Scan for the cell matching the given text and deliver its [x, y] coordinate at center. 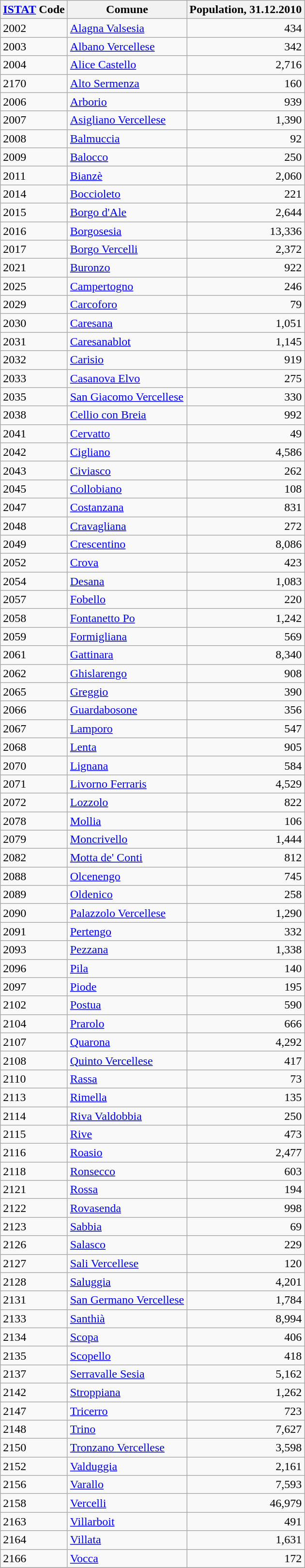
1,145 [246, 342]
272 [246, 526]
Postua [127, 1005]
2009 [34, 157]
Ghislarengo [127, 673]
2148 [34, 1429]
2114 [34, 1116]
Borgo Vercelli [127, 249]
ISTAT Code [34, 10]
Serravalle Sesia [127, 1374]
1,784 [246, 1300]
2091 [34, 931]
547 [246, 729]
2072 [34, 802]
2004 [34, 65]
229 [246, 1245]
919 [246, 360]
4,201 [246, 1282]
106 [246, 821]
8,340 [246, 655]
2093 [34, 950]
922 [246, 268]
423 [246, 563]
2065 [34, 692]
Population, 31.12.2010 [246, 10]
Crova [127, 563]
Quinto Vercellese [127, 1060]
745 [246, 876]
Costanzana [127, 507]
92 [246, 139]
1,290 [246, 913]
275 [246, 378]
2061 [34, 655]
812 [246, 858]
Asigliano Vercellese [127, 120]
Boccioleto [127, 194]
140 [246, 968]
2121 [34, 1190]
590 [246, 1005]
2107 [34, 1042]
342 [246, 47]
Mollia [127, 821]
Rovasenda [127, 1208]
2067 [34, 729]
2126 [34, 1245]
2066 [34, 710]
135 [246, 1097]
2096 [34, 968]
Alice Castello [127, 65]
2116 [34, 1153]
Borgo d'Ale [127, 212]
2147 [34, 1411]
Caresanablot [127, 342]
Bianzè [127, 175]
2068 [34, 747]
2170 [34, 83]
2108 [34, 1060]
2021 [34, 268]
666 [246, 1024]
262 [246, 470]
2142 [34, 1392]
Balmuccia [127, 139]
Quarona [127, 1042]
Roasio [127, 1153]
Tronzano Vercellese [127, 1448]
Palazzolo Vercellese [127, 913]
Scopello [127, 1355]
831 [246, 507]
2113 [34, 1097]
Albano Vercellese [127, 47]
2097 [34, 987]
8,994 [246, 1319]
Lignana [127, 765]
Caresana [127, 323]
2128 [34, 1282]
2048 [34, 526]
2062 [34, 673]
258 [246, 895]
417 [246, 1060]
160 [246, 83]
2150 [34, 1448]
2003 [34, 47]
Vercelli [127, 1503]
4,292 [246, 1042]
Lozzolo [127, 802]
2135 [34, 1355]
Sali Vercellese [127, 1263]
2015 [34, 212]
2032 [34, 360]
Villata [127, 1540]
Villarboit [127, 1521]
194 [246, 1190]
2,716 [246, 65]
3,598 [246, 1448]
2059 [34, 637]
2133 [34, 1319]
Greggio [127, 692]
2134 [34, 1337]
Alto Sermenza [127, 83]
Balocco [127, 157]
2017 [34, 249]
Lamporo [127, 729]
2057 [34, 600]
Oldenico [127, 895]
Formigliana [127, 637]
418 [246, 1355]
195 [246, 987]
2115 [34, 1134]
79 [246, 305]
905 [246, 747]
Santhià [127, 1319]
2071 [34, 784]
Saluggia [127, 1282]
2029 [34, 305]
Desana [127, 581]
Vocca [127, 1558]
992 [246, 415]
2152 [34, 1466]
8,086 [246, 544]
Prarolo [127, 1024]
Pertengo [127, 931]
2,060 [246, 175]
73 [246, 1079]
1,390 [246, 120]
Cellio con Breia [127, 415]
939 [246, 102]
2156 [34, 1485]
2045 [34, 489]
2163 [34, 1521]
San Germano Vercellese [127, 1300]
2058 [34, 618]
569 [246, 637]
Stroppiana [127, 1392]
1,051 [246, 323]
2016 [34, 231]
Ronsecco [127, 1171]
Crescentino [127, 544]
2035 [34, 397]
2104 [34, 1024]
4,586 [246, 452]
2054 [34, 581]
220 [246, 600]
2049 [34, 544]
2127 [34, 1263]
2,644 [246, 212]
1,262 [246, 1392]
998 [246, 1208]
Cervatto [127, 434]
Tricerro [127, 1411]
908 [246, 673]
2030 [34, 323]
2090 [34, 913]
Fobello [127, 600]
406 [246, 1337]
Campertogno [127, 286]
Alagna Valsesia [127, 28]
2166 [34, 1558]
San Giacomo Vercellese [127, 397]
108 [246, 489]
2,161 [246, 1466]
2043 [34, 470]
2089 [34, 895]
Riva Valdobbia [127, 1116]
Motta de' Conti [127, 858]
46,979 [246, 1503]
Carcoforo [127, 305]
584 [246, 765]
49 [246, 434]
822 [246, 802]
2079 [34, 839]
Cigliano [127, 452]
1,083 [246, 581]
390 [246, 692]
Carisio [127, 360]
Valduggia [127, 1466]
332 [246, 931]
2006 [34, 102]
2031 [34, 342]
2123 [34, 1226]
2131 [34, 1300]
Borgosesia [127, 231]
5,162 [246, 1374]
Salasco [127, 1245]
Sabbia [127, 1226]
1,338 [246, 950]
2,477 [246, 1153]
330 [246, 397]
2137 [34, 1374]
723 [246, 1411]
69 [246, 1226]
Rive [127, 1134]
172 [246, 1558]
Moncrivello [127, 839]
473 [246, 1134]
Arborio [127, 102]
221 [246, 194]
2002 [34, 28]
Scopa [127, 1337]
Olcenengo [127, 876]
603 [246, 1171]
2,372 [246, 249]
2102 [34, 1005]
Varallo [127, 1485]
Piode [127, 987]
2122 [34, 1208]
Trino [127, 1429]
Comune [127, 10]
2014 [34, 194]
Pezzana [127, 950]
2033 [34, 378]
2118 [34, 1171]
2088 [34, 876]
491 [246, 1521]
Buronzo [127, 268]
Rimella [127, 1097]
2007 [34, 120]
2078 [34, 821]
246 [246, 286]
7,593 [246, 1485]
2042 [34, 452]
4,529 [246, 784]
Cravagliana [127, 526]
13,336 [246, 231]
2011 [34, 175]
7,627 [246, 1429]
120 [246, 1263]
356 [246, 710]
2158 [34, 1503]
2047 [34, 507]
Rossa [127, 1190]
2041 [34, 434]
Guardabosone [127, 710]
2164 [34, 1540]
Casanova Elvo [127, 378]
2038 [34, 415]
Fontanetto Po [127, 618]
2052 [34, 563]
2025 [34, 286]
2008 [34, 139]
Civiasco [127, 470]
1,242 [246, 618]
1,631 [246, 1540]
Rassa [127, 1079]
Pila [127, 968]
Collobiano [127, 489]
Gattinara [127, 655]
2082 [34, 858]
Lenta [127, 747]
1,444 [246, 839]
2110 [34, 1079]
434 [246, 28]
Livorno Ferraris [127, 784]
2070 [34, 765]
